Scan for the cell matching the given text and deliver its [X, Y] coordinate at center. 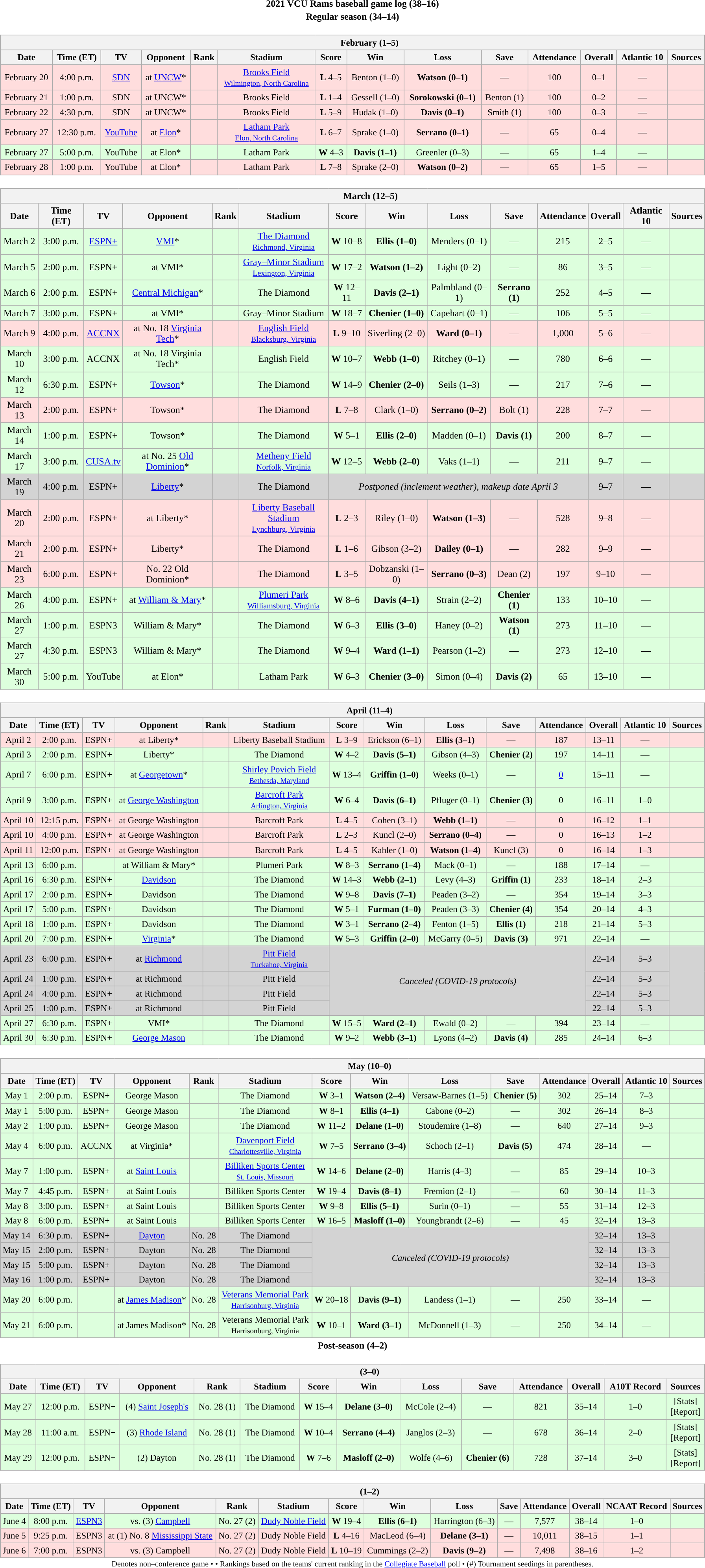
Delane (3–1) [464, 1535]
15–11 [603, 775]
March 9 [20, 333]
Riley (1–0) [397, 518]
L 3–9 [347, 740]
April 25 [18, 1008]
Chenier (2) [511, 755]
37–14 [586, 1457]
Ward (2–1) [395, 1023]
L 9–10 [347, 333]
L 1–6 [347, 548]
Davis (4–1) [397, 599]
Mack (0–1) [455, 865]
Chenier (6) [488, 1457]
10–3 [646, 1171]
Wolfe (4–6) [430, 1457]
W 5–3 [347, 939]
10,011 [544, 1535]
18–14 [603, 879]
5–6 [605, 333]
Harrington (6–3) [464, 1521]
60 [564, 1191]
133 [563, 599]
Serrano (0–4) [455, 835]
February (1–5) [352, 42]
May 27 [18, 1406]
9–10 [605, 574]
Sprake (2–0) [375, 167]
8–7 [605, 436]
Serrano (0–3) [459, 574]
Davis (2) [514, 676]
Serrano (4–4) [369, 1432]
Watson (1–4) [455, 850]
20–14 [603, 909]
528 [563, 518]
Ewald (0–2) [455, 1023]
Griffin (1–0) [395, 775]
Gessell (1–0) [375, 98]
The DiamondRichmond, Virginia [284, 241]
Capehart (0–1) [459, 313]
February 22 [27, 112]
Chenier (1–0) [397, 313]
7–3 [646, 1096]
971 [561, 939]
W 8–6 [347, 599]
16–12 [603, 820]
394 [561, 1023]
0–3 [599, 112]
26–14 [605, 1111]
85 [564, 1171]
Griffin (1) [511, 879]
Ward (1–1) [397, 651]
3–3 [645, 894]
Ellis (2–0) [397, 436]
April 11 [18, 850]
L 4–16 [346, 1535]
Webb (1–1) [455, 820]
Central Michigan* [168, 293]
W 7–6 [318, 1457]
Sorokowski (0–1) [443, 98]
Fremion (2–1) [450, 1191]
3–5 [605, 267]
106 [563, 313]
Davis (5–1) [395, 755]
February 20 [27, 77]
11:00 a.m. [61, 1432]
W 10–8 [347, 241]
23–14 [603, 1023]
March 12 [20, 385]
1–5 [599, 167]
Gray–Minor StadiumLexington, Virginia [284, 267]
Kuncl (2–0) [395, 835]
30–14 [605, 1191]
Davis (8–1) [380, 1191]
May 2 [17, 1126]
233 [561, 879]
Liberty Baseball Stadium [279, 740]
April 23 [18, 959]
7–7 [605, 410]
W 15–5 [347, 1023]
Davis (1–1) [375, 153]
Vaks (1–1) [459, 461]
No. 22 Old Dominion* [168, 574]
Ellis (1–0) [397, 241]
218 [561, 924]
38–16 [586, 1550]
188 [561, 865]
4–5 [605, 293]
Simon (0–4) [459, 676]
0–2 [599, 98]
7,498 [544, 1550]
Hudak (1–0) [375, 112]
Brooks FieldWilmington, North Carolina [267, 77]
Siverling (2–0) [397, 333]
640 [564, 1126]
Harris (4–3) [450, 1171]
16–13 [603, 835]
Serrano (1) [514, 293]
821 [541, 1406]
W 4–2 [347, 755]
May 28 [18, 1432]
10–10 [605, 599]
Pitt FieldTuckahoe, Virginia [279, 959]
Watson (1–2) [397, 267]
Latham ParkElon, North Carolina [267, 132]
1–4 [599, 153]
217 [563, 385]
Shirley Povich FieldBethesda, Maryland [279, 775]
April 18 [18, 924]
Serrano (0–1) [443, 132]
6–3 [645, 1038]
March 10 [20, 359]
Serrano (1–4) [395, 865]
March 26 [20, 599]
March 17 [20, 461]
36–14 [586, 1432]
228 [563, 410]
A10T Record [635, 1387]
W 6–4 [347, 800]
Haney (0–2) [459, 625]
March (12–5) [352, 195]
McDonnell (1–3) [450, 1325]
12–10 [605, 651]
14–11 [603, 755]
Plumeri Park [279, 865]
Clark (1–0) [397, 410]
Ritchey (0–1) [459, 359]
March 14 [20, 436]
March 7 [20, 313]
W 11–2 [331, 1126]
28–14 [605, 1145]
Fenton (1–5) [455, 924]
Ward (3–1) [380, 1325]
7,577 [544, 1521]
Menders (0–1) [459, 241]
Ellis (6–1) [398, 1521]
19–14 [603, 894]
Watson (0–2) [443, 167]
W 10–7 [347, 359]
Griffin (2–0) [395, 939]
Chenier (3–0) [397, 676]
Ellis (1) [511, 924]
Ellis (4–1) [380, 1111]
86 [563, 267]
Gray–Minor Stadium [284, 313]
Watson (1) [514, 625]
Webb (1–0) [397, 359]
7–6 [605, 385]
Davis (0–1) [443, 112]
April 9 [18, 800]
29–14 [605, 1171]
2–5 [605, 241]
Stoudemire (1–8) [450, 1126]
Youngbrandt (2–6) [450, 1221]
Ward (0–1) [459, 333]
11–10 [605, 625]
12–3 [646, 1206]
Chenier (4) [511, 909]
Webb (2–0) [397, 461]
21–14 [603, 924]
4:45 p.m. [55, 1191]
McGarry (0–5) [455, 939]
L 3–5 [347, 574]
Davis (6–1) [395, 800]
MacLeod (6–4) [398, 1535]
Watson (0–1) [443, 77]
252 [563, 293]
780 [563, 359]
Smith (1) [504, 112]
English FieldBlacksburg, Virginia [284, 333]
Masloff (1–0) [380, 1221]
Chenier (5) [515, 1096]
Weeks (0–1) [455, 775]
38–15 [586, 1535]
5–5 [605, 313]
March 20 [20, 518]
Serrano (2–4) [395, 924]
31–14 [605, 1206]
April (11–4) [352, 710]
Cohen (3–1) [395, 820]
June 4 [14, 1521]
1–3 [645, 850]
April 27 [18, 1023]
678 [541, 1432]
0–4 [599, 132]
282 [563, 548]
16–11 [603, 800]
March 5 [20, 267]
187 [561, 740]
9–3 [646, 1126]
Ellis (3–0) [397, 625]
W 4–3 [331, 153]
February 21 [27, 98]
Davis (2–1) [397, 293]
Barcroft ParkArlington, Virginia [279, 800]
55 [564, 1206]
Billiken Sports CenterSt. Louis, Missouri [265, 1171]
March 30 [20, 676]
W 18–7 [347, 313]
CUSA.tv [103, 461]
285 [561, 1038]
at Georgetown* [159, 775]
(3–0) [352, 1372]
April 16 [18, 879]
Strain (2–2) [459, 599]
Dobzanski (1–0) [397, 574]
Greenler (0–3) [443, 153]
Ellis (3–1) [455, 740]
4–3 [645, 909]
Webb (3–1) [395, 1038]
0–1 [599, 77]
Davis (4) [511, 1038]
June 6 [14, 1550]
L 10–19 [346, 1550]
13–11 [603, 740]
Landess (1–1) [450, 1300]
Dean (2) [514, 574]
W 15–4 [318, 1406]
Webb (2–1) [395, 879]
May 21 [17, 1325]
W 17–2 [347, 267]
at Virginia* [152, 1145]
Levy (4–3) [455, 879]
Light (0–2) [459, 267]
215 [563, 241]
W 9–2 [347, 1038]
April 2 [18, 740]
W 10–4 [318, 1432]
Bolt (1) [514, 410]
May 16 [17, 1280]
Masloff (2–0) [369, 1457]
W 9–4 [347, 651]
March 19 [20, 487]
Pearson (1–2) [459, 651]
May 14 [17, 1235]
March 2 [20, 241]
Ellis (5–1) [380, 1206]
Furman (1–0) [395, 909]
W 7–5 [331, 1145]
211 [563, 461]
Surin (0–1) [450, 1206]
April 7 [18, 775]
Schoch (2–1) [450, 1145]
25–14 [605, 1096]
Versaw-Barnes (1–5) [450, 1096]
W 14–3 [347, 879]
May (10–0) [352, 1066]
Peaden (3–2) [455, 894]
1,000 [563, 333]
W 14–6 [331, 1171]
April 13 [18, 865]
11–3 [646, 1191]
Lyons (4–2) [455, 1038]
Sprake (1–0) [375, 132]
33–14 [605, 1300]
W 14–9 [347, 385]
May 4 [17, 1145]
Gibson (3–2) [397, 548]
March 21 [20, 548]
Gibson (4–3) [455, 755]
Davis (5) [515, 1145]
Kahler (1–0) [395, 850]
Watson (2–4) [380, 1096]
728 [541, 1457]
Cabone (0–2) [450, 1111]
200 [563, 436]
Janglos (2–3) [430, 1432]
W 12–11 [347, 293]
Metheny FieldNorfolk, Virginia [284, 461]
(4) Saint Joseph's [157, 1406]
(1–2) [352, 1491]
Chenier (3) [511, 800]
Watson (1–3) [459, 518]
Postponed (inclement weather), makeup date April 3 [458, 487]
474 [564, 1145]
NCAAT Record [637, 1506]
Davis (9–1) [380, 1300]
April 30 [18, 1038]
35–14 [586, 1406]
Cummings (2–2) [398, 1550]
3–0 [635, 1457]
17–14 [603, 865]
27–14 [605, 1126]
9–8 [605, 518]
Delane (2–0) [380, 1171]
Chenier (1) [514, 599]
L 1–4 [331, 98]
Erickson (6–1) [395, 740]
Davis (1) [514, 436]
April 20 [18, 939]
at No. 25 Old Dominion* [168, 461]
8:00 p.m. [51, 1521]
Palmbland (0–1) [459, 293]
Chenier (2–0) [397, 385]
Plumeri ParkWilliamsburg, Virginia [284, 599]
April 3 [18, 755]
W 10–1 [331, 1325]
McCole (2–4) [430, 1406]
February 28 [27, 167]
6–6 [605, 359]
Delane (3–0) [369, 1406]
W 8–3 [347, 865]
16–14 [603, 850]
Davis (9–2) [464, 1550]
Serrano (0–2) [459, 410]
2–3 [645, 879]
45 [564, 1221]
Benton (1–0) [375, 77]
Davis (3) [511, 939]
2–0 [635, 1432]
12:30 p.m. [77, 132]
May 29 [18, 1457]
W 8–1 [331, 1111]
March 6 [20, 293]
Seils (1–3) [459, 385]
9–9 [605, 548]
at (1) No. 8 Mississippi State [161, 1535]
March 23 [20, 574]
Peaden (3–3) [455, 909]
Benton (1) [504, 98]
13–10 [605, 676]
W 20–18 [331, 1300]
(2) Dayton [157, 1457]
W 16–5 [331, 1221]
12:15 p.m. [59, 820]
Delane (1–0) [380, 1126]
Dailey (0–1) [459, 548]
May 20 [17, 1300]
Kuncl (3) [511, 850]
9:25 p.m. [51, 1535]
34–14 [605, 1325]
L 5–9 [331, 112]
W 12–5 [347, 461]
Madden (0–1) [459, 436]
Serrano (3–4) [380, 1145]
Liberty Baseball StadiumLynchburg, Virginia [284, 518]
March 13 [20, 410]
Davenport FieldCharlottesville, Virginia [265, 1145]
W 13–4 [347, 775]
L 6–7 [331, 132]
English Field [284, 359]
8–3 [646, 1111]
24–14 [603, 1038]
38–14 [586, 1521]
Davis (7–1) [395, 894]
Pfluger (0–1) [455, 800]
June 5 [14, 1535]
Virginia* [159, 939]
(3) Rhode Island [157, 1432]
